Identify which cell holds the provided text, then report its (X, Y) central coordinate. 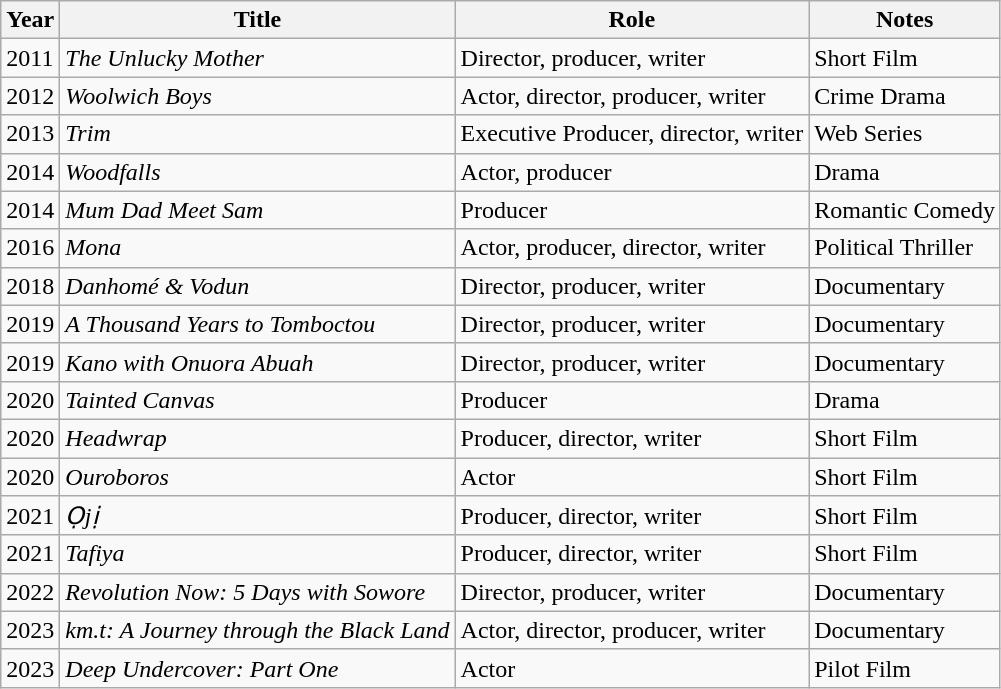
2022 (30, 592)
2012 (30, 96)
Pilot Film (905, 668)
Political Thriller (905, 248)
Executive Producer, director, writer (632, 134)
Role (632, 20)
Romantic Comedy (905, 210)
km.t: A Journey through the Black Land (258, 630)
Title (258, 20)
Ouroboros (258, 477)
Tafiya (258, 554)
2013 (30, 134)
Crime Drama (905, 96)
Kano with Onuora Abuah (258, 362)
2018 (30, 286)
Tainted Canvas (258, 400)
Woolwich Boys (258, 96)
Actor, producer, director, writer (632, 248)
Ọjị (258, 516)
Actor, producer (632, 172)
A Thousand Years to Tomboctou (258, 324)
Mona (258, 248)
Mum Dad Meet Sam (258, 210)
Web Series (905, 134)
Danhomé & Vodun (258, 286)
2011 (30, 58)
Year (30, 20)
2016 (30, 248)
The Unlucky Mother (258, 58)
Notes (905, 20)
Woodfalls (258, 172)
Trim (258, 134)
Deep Undercover: Part One (258, 668)
Revolution Now: 5 Days with Sowore (258, 592)
Headwrap (258, 438)
